Determine the [x, y] coordinate at the center of the cell enclosing the given text.  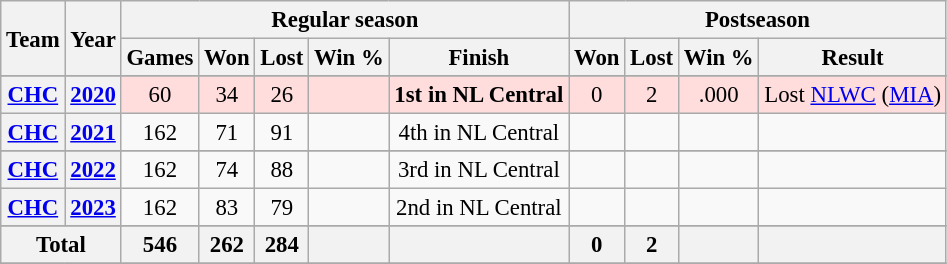
3rd in NL Central [479, 170]
26 [282, 95]
74 [227, 170]
.000 [718, 95]
284 [282, 245]
4th in NL Central [479, 133]
83 [227, 208]
Team [33, 38]
2nd in NL Central [479, 208]
71 [227, 133]
88 [282, 170]
34 [227, 95]
2022 [93, 170]
Total [61, 245]
Games [160, 58]
546 [160, 245]
262 [227, 245]
79 [282, 208]
1st in NL Central [479, 95]
2020 [93, 95]
Regular season [345, 20]
60 [160, 95]
Postseason [758, 20]
2021 [93, 133]
Lost NLWC (MIA) [852, 95]
Result [852, 58]
Year [93, 38]
91 [282, 133]
2023 [93, 208]
Finish [479, 58]
